Capture the cell that displays the provided text and extract its (x, y) central coordinate. 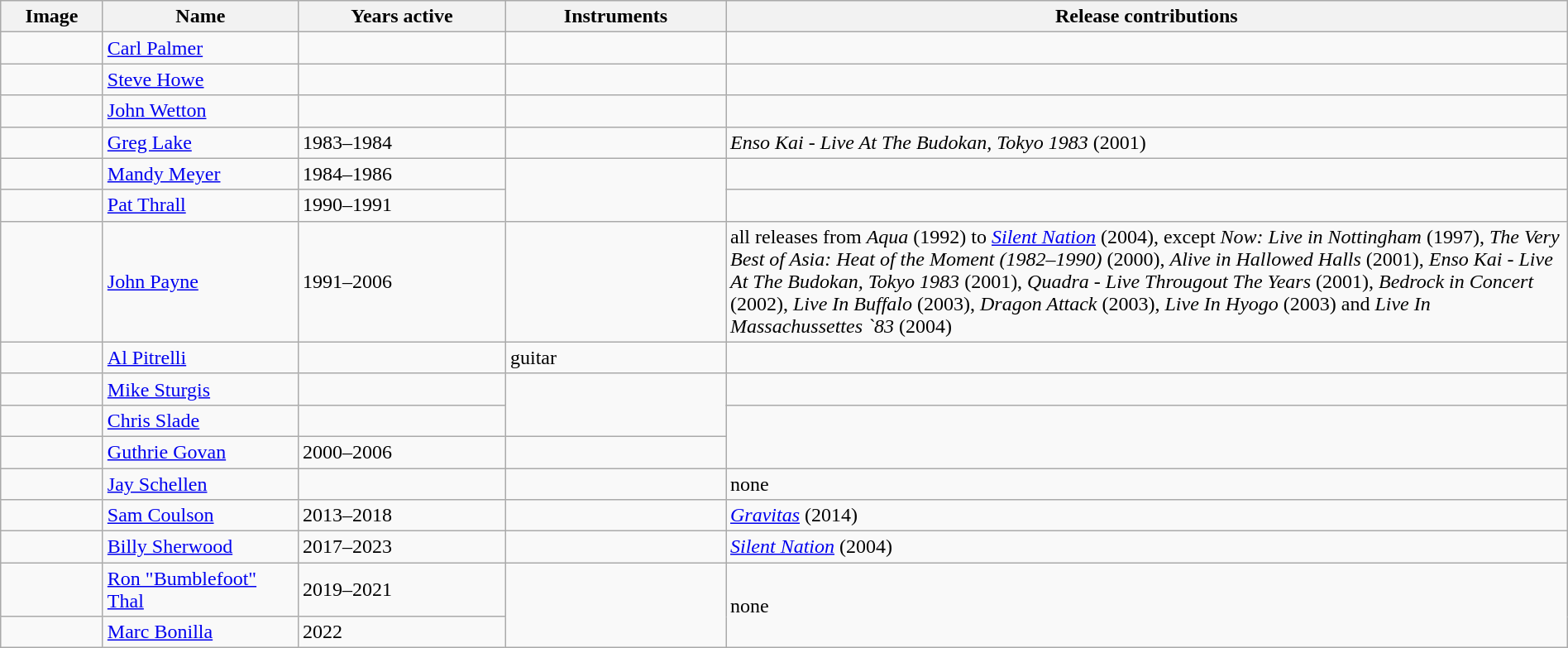
Chris Slade (200, 420)
guitar (615, 358)
Name (200, 17)
1983–1984 (402, 142)
1990–1991 (402, 205)
2013–2018 (402, 516)
Carl Palmer (200, 48)
Instruments (615, 17)
Guthrie Govan (200, 452)
John Wetton (200, 111)
1984–1986 (402, 174)
1991–2006 (402, 281)
Silent Nation (2004) (1147, 547)
Release contributions (1147, 17)
Enso Kai - Live At The Budokan, Tokyo 1983 (2001) (1147, 142)
Image (52, 17)
Gravitas (2014) (1147, 516)
John Payne (200, 281)
2022 (402, 632)
Steve Howe (200, 79)
2019–2021 (402, 589)
Ron "Bumblefoot" Thal (200, 589)
Marc Bonilla (200, 632)
Billy Sherwood (200, 547)
Mandy Meyer (200, 174)
2017–2023 (402, 547)
Sam Coulson (200, 516)
Al Pitrelli (200, 358)
Years active (402, 17)
Pat Thrall (200, 205)
Greg Lake (200, 142)
Jay Schellen (200, 484)
Mike Sturgis (200, 389)
2000–2006 (402, 452)
